Return the (X, Y) coordinate for the center point of the cell that contains the specified text.  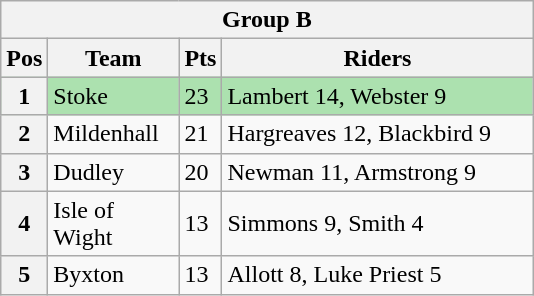
20 (200, 172)
Byxton (114, 275)
3 (24, 172)
4 (24, 224)
2 (24, 134)
Allott 8, Luke Priest 5 (378, 275)
5 (24, 275)
Dudley (114, 172)
Pts (200, 58)
Mildenhall (114, 134)
Hargreaves 12, Blackbird 9 (378, 134)
Stoke (114, 96)
Group B (267, 20)
Lambert 14, Webster 9 (378, 96)
1 (24, 96)
Team (114, 58)
23 (200, 96)
Pos (24, 58)
Simmons 9, Smith 4 (378, 224)
Newman 11, Armstrong 9 (378, 172)
Riders (378, 58)
21 (200, 134)
Isle of Wight (114, 224)
